Locate the cell with the specified text and output its (x, y) center coordinate. 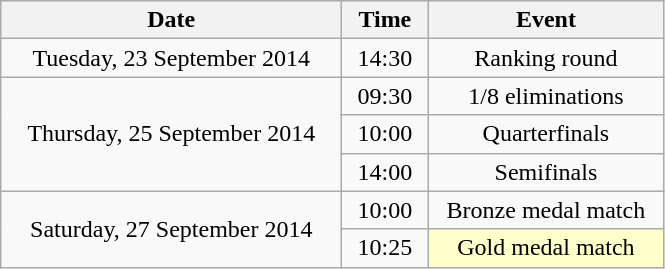
1/8 eliminations (546, 96)
Ranking round (546, 58)
Gold medal match (546, 248)
Bronze medal match (546, 210)
14:30 (385, 58)
Tuesday, 23 September 2014 (172, 58)
09:30 (385, 96)
Saturday, 27 September 2014 (172, 229)
Thursday, 25 September 2014 (172, 134)
Quarterfinals (546, 134)
Semifinals (546, 172)
Time (385, 20)
Date (172, 20)
10:25 (385, 248)
Event (546, 20)
14:00 (385, 172)
